Return [x, y] of the center of cell containing provided text 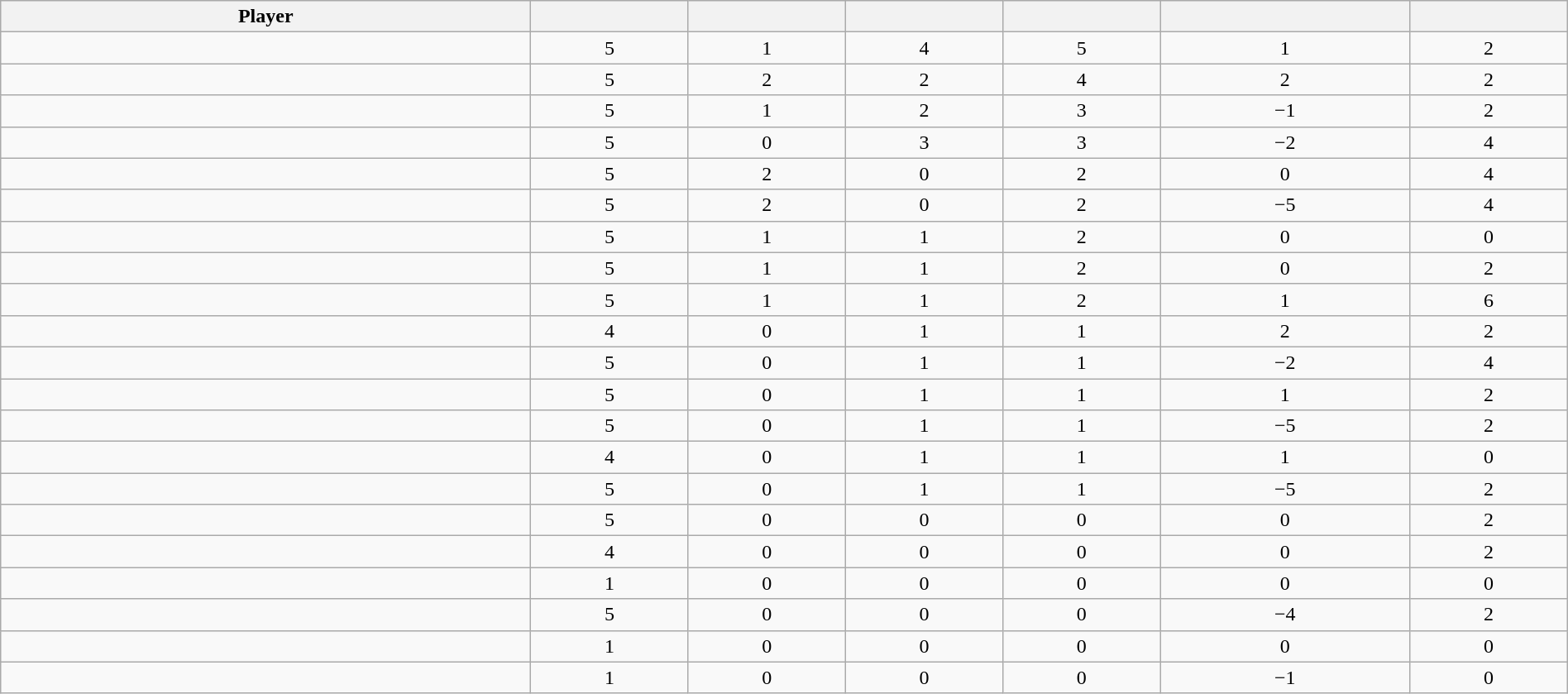
6 [1489, 299]
Player [266, 17]
−4 [1285, 615]
